Output the [X, Y] coordinate of the center of the cell containing the given text.  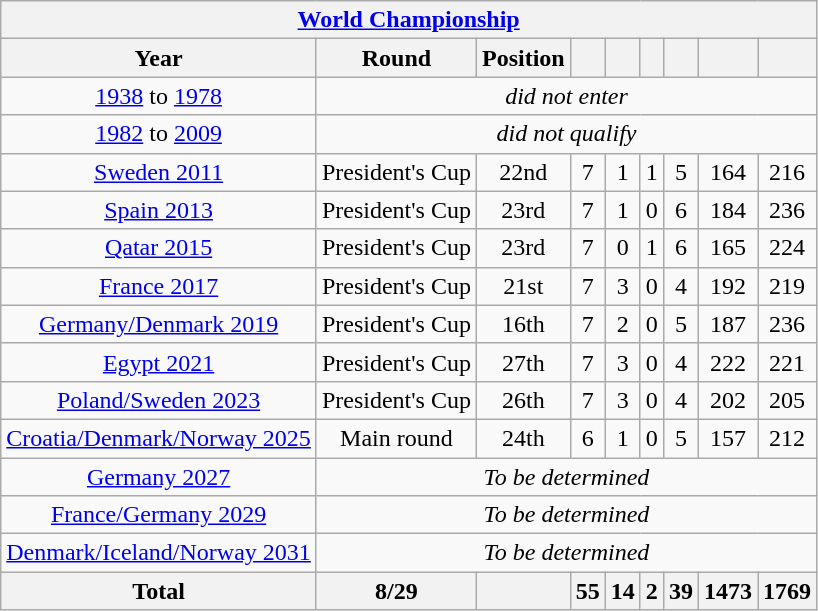
France 2017 [159, 286]
16th [523, 324]
8/29 [396, 591]
222 [728, 362]
219 [788, 286]
Qatar 2015 [159, 248]
164 [728, 172]
192 [728, 286]
21st [523, 286]
205 [788, 400]
did not qualify [566, 134]
Germany/Denmark 2019 [159, 324]
1473 [728, 591]
26th [523, 400]
Egypt 2021 [159, 362]
1982 to 2009 [159, 134]
did not enter [566, 96]
165 [728, 248]
39 [680, 591]
14 [622, 591]
Sweden 2011 [159, 172]
184 [728, 210]
224 [788, 248]
24th [523, 438]
Total [159, 591]
216 [788, 172]
Croatia/Denmark/Norway 2025 [159, 438]
212 [788, 438]
Main round [396, 438]
187 [728, 324]
27th [523, 362]
World Championship [409, 20]
1938 to 1978 [159, 96]
Round [396, 58]
Year [159, 58]
55 [588, 591]
Position [523, 58]
1769 [788, 591]
202 [728, 400]
Spain 2013 [159, 210]
France/Germany 2029 [159, 515]
221 [788, 362]
Poland/Sweden 2023 [159, 400]
Denmark/Iceland/Norway 2031 [159, 553]
22nd [523, 172]
Germany 2027 [159, 477]
157 [728, 438]
